From the cell containing the given text, extract its center point as (X, Y) coordinate. 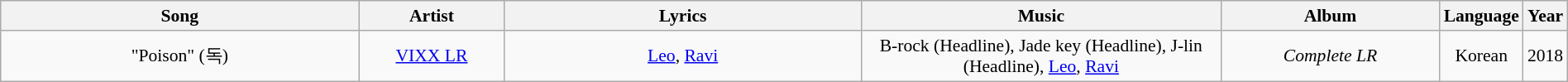
Artist (432, 16)
Korean (1482, 55)
B-rock (Headline), Jade key (Headline), J-lin (Headline), Leo, Ravi (1040, 55)
Leo, Ravi (683, 55)
"Poison" (독) (180, 55)
2018 (1545, 55)
Lyrics (683, 16)
Year (1545, 16)
Album (1330, 16)
VIXX LR (432, 55)
Music (1040, 16)
Song (180, 16)
Complete LR (1330, 55)
Language (1482, 16)
